Locate the cell with the specified text and output its (X, Y) center coordinate. 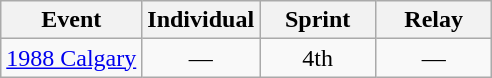
Individual (201, 20)
Sprint (318, 20)
Relay (434, 20)
1988 Calgary (72, 58)
Event (72, 20)
4th (318, 58)
